Return the (x, y) coordinate for the center point of the cell that contains the specified text.  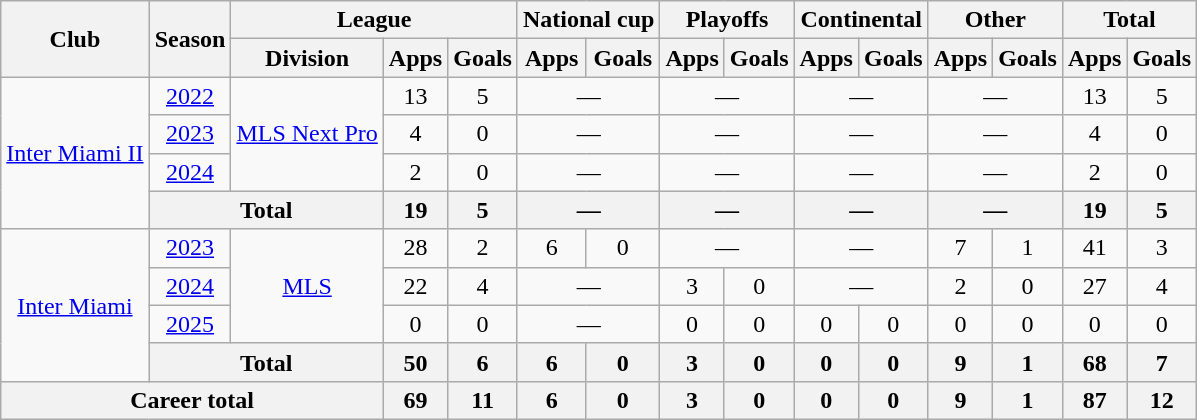
Continental (861, 20)
MLS (307, 286)
Other (995, 20)
Career total (192, 400)
27 (1094, 286)
11 (483, 400)
Playoffs (727, 20)
12 (1162, 400)
League (374, 20)
68 (1094, 362)
28 (415, 248)
50 (415, 362)
National cup (588, 20)
87 (1094, 400)
Inter Miami II (75, 153)
69 (415, 400)
MLS Next Pro (307, 134)
Season (190, 39)
2025 (190, 324)
Club (75, 39)
Inter Miami (75, 305)
22 (415, 286)
41 (1094, 248)
2022 (190, 96)
Division (307, 58)
